Provide the [X, Y] coordinate of the cell's center where the given text is located.  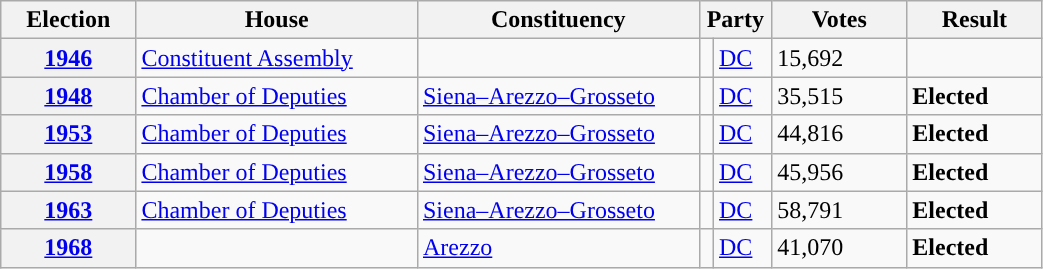
Constituent Assembly [277, 58]
1948 [68, 96]
House [277, 20]
Constituency [558, 20]
1953 [68, 134]
Election [68, 20]
1958 [68, 172]
1963 [68, 210]
Party [736, 20]
41,070 [840, 248]
58,791 [840, 210]
1946 [68, 58]
1968 [68, 248]
15,692 [840, 58]
45,956 [840, 172]
Result [974, 20]
35,515 [840, 96]
Votes [840, 20]
44,816 [840, 134]
Arezzo [558, 248]
